Pinpoint the cell where the given text exists, returning its (X, Y) midpoint coordinate. 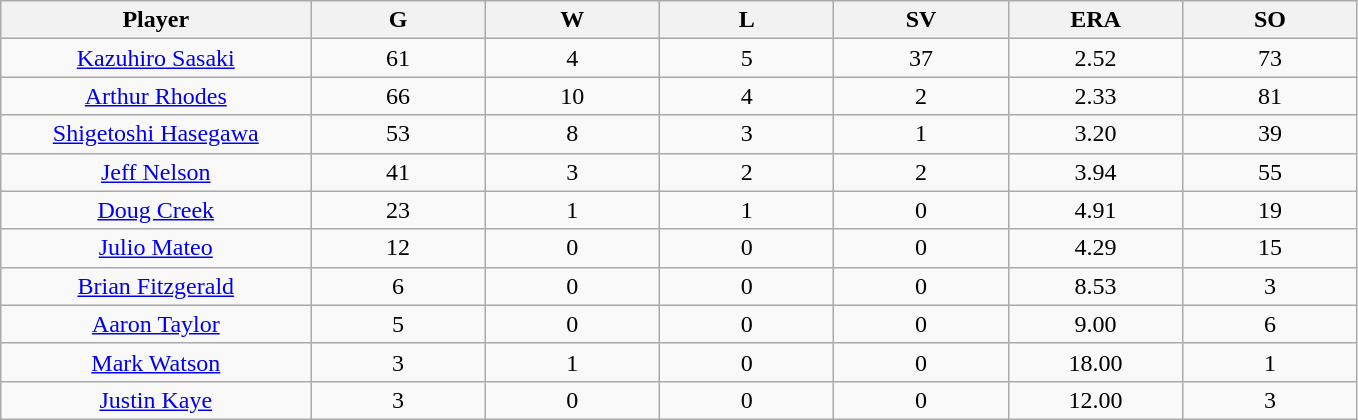
41 (398, 172)
SO (1270, 20)
Julio Mateo (156, 248)
Jeff Nelson (156, 172)
18.00 (1095, 362)
Doug Creek (156, 210)
39 (1270, 134)
Kazuhiro Sasaki (156, 58)
81 (1270, 96)
Shigetoshi Hasegawa (156, 134)
L (747, 20)
73 (1270, 58)
12 (398, 248)
G (398, 20)
Player (156, 20)
12.00 (1095, 400)
8.53 (1095, 286)
61 (398, 58)
19 (1270, 210)
3.20 (1095, 134)
23 (398, 210)
3.94 (1095, 172)
Arthur Rhodes (156, 96)
2.33 (1095, 96)
15 (1270, 248)
ERA (1095, 20)
Brian Fitzgerald (156, 286)
10 (572, 96)
8 (572, 134)
W (572, 20)
Justin Kaye (156, 400)
4.91 (1095, 210)
9.00 (1095, 324)
37 (921, 58)
55 (1270, 172)
66 (398, 96)
Mark Watson (156, 362)
4.29 (1095, 248)
SV (921, 20)
53 (398, 134)
2.52 (1095, 58)
Aaron Taylor (156, 324)
